Pinpoint the cell where the given text exists, returning its (x, y) midpoint coordinate. 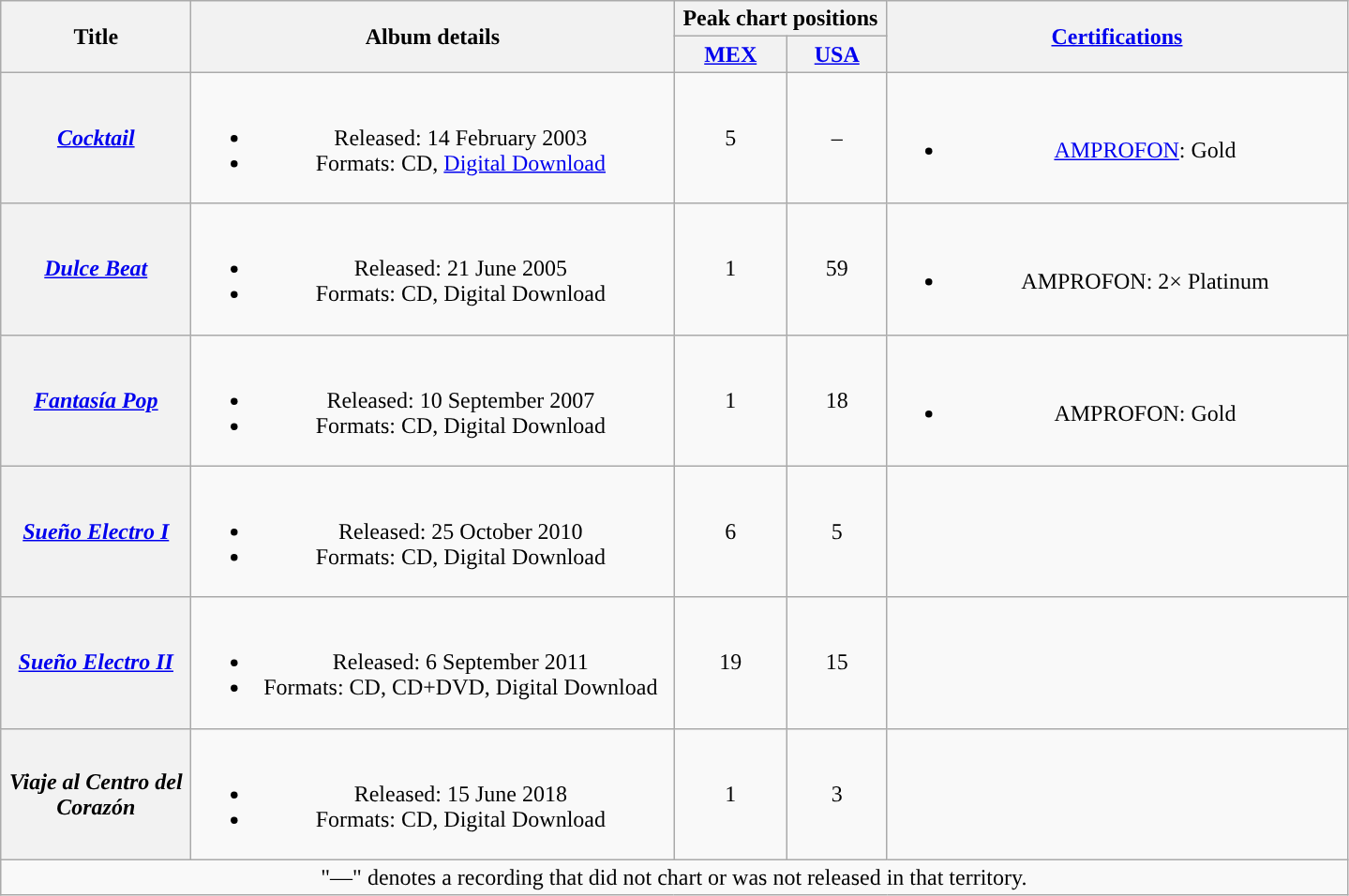
15 (837, 663)
Album details (433, 37)
Released: 14 February 2003Formats: CD, Digital Download (433, 138)
Dulce Beat (96, 269)
USA (837, 54)
Title (96, 37)
Released: 10 September 2007Formats: CD, Digital Download (433, 400)
Certifications (1117, 37)
Fantasía Pop (96, 400)
3 (837, 794)
6 (731, 531)
Released: 25 October 2010Formats: CD, Digital Download (433, 531)
"—" denotes a recording that did not chart or was not released in that territory. (674, 877)
Peak chart positions (780, 19)
18 (837, 400)
Released: 6 September 2011Formats: CD, CD+DVD, Digital Download (433, 663)
Released: 21 June 2005Formats: CD, Digital Download (433, 269)
MEX (731, 54)
Viaje al Centro del Corazón (96, 794)
59 (837, 269)
Sueño Electro I (96, 531)
Sueño Electro II (96, 663)
19 (731, 663)
Cocktail (96, 138)
AMPROFON: 2× Platinum (1117, 269)
Released: 15 June 2018Formats: CD, Digital Download (433, 794)
– (837, 138)
